From the cell containing the given text, extract its center point as (x, y) coordinate. 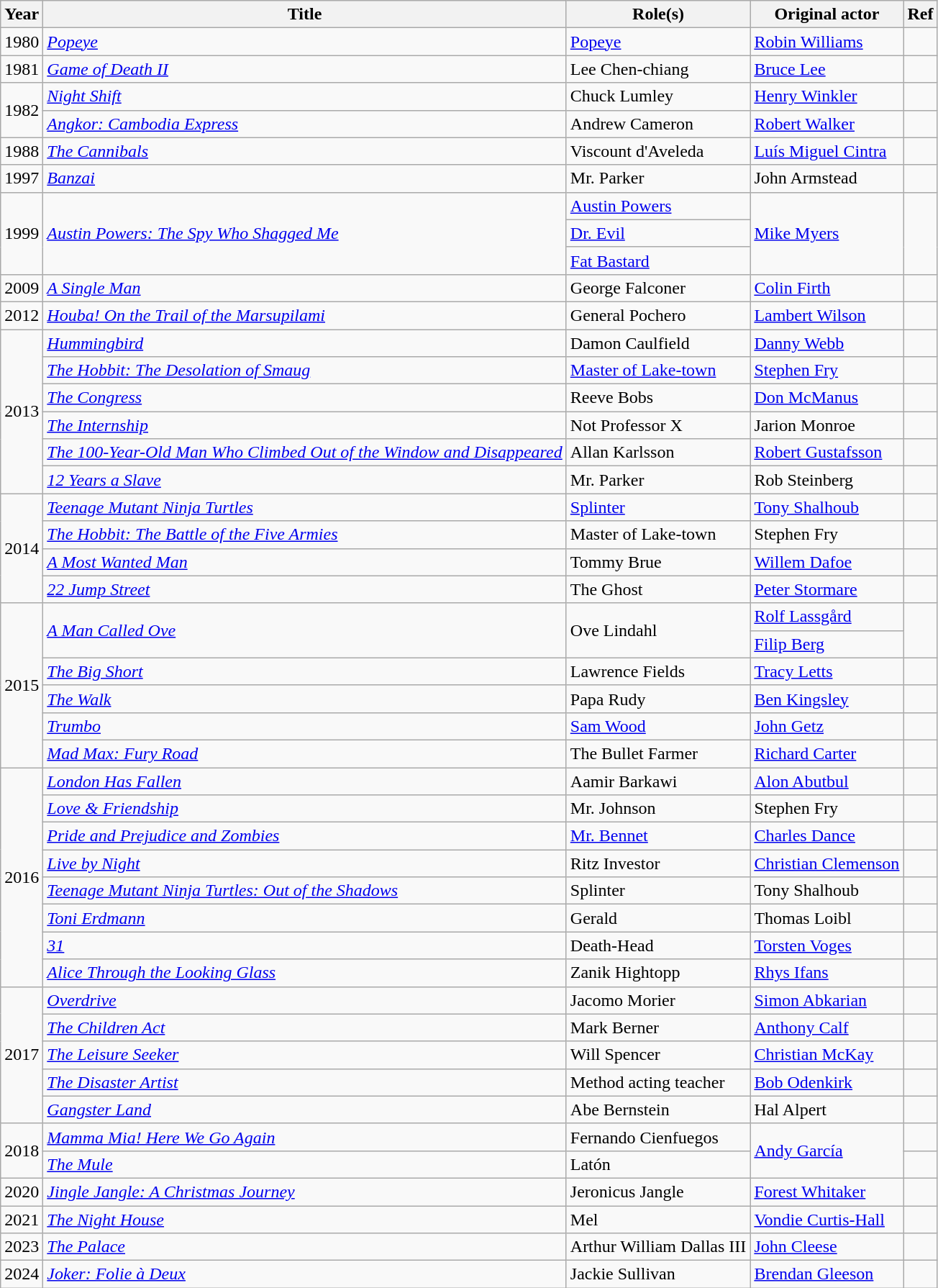
John Armstead (827, 178)
Joker: Folie à Deux (305, 1274)
Mr. Bennet (658, 836)
Tommy Brue (658, 562)
Aamir Barkawi (658, 781)
The Hobbit: The Battle of the Five Armies (305, 535)
Danny Webb (827, 343)
John Cleese (827, 1247)
Robert Walker (827, 124)
The Bullet Farmer (658, 753)
2023 (22, 1247)
1980 (22, 42)
Henry Winkler (827, 96)
The Leisure Seeker (305, 1055)
Damon Caulfield (658, 343)
Jeronicus Jangle (658, 1192)
General Pochero (658, 315)
Love & Friendship (305, 809)
Richard Carter (827, 753)
Live by Night (305, 863)
Allan Karlsson (658, 453)
Jacomo Morier (658, 1000)
2024 (22, 1274)
Gangster Land (305, 1110)
A Single Man (305, 288)
Rolf Lassgård (827, 617)
12 Years a Slave (305, 480)
Mel (658, 1220)
The Palace (305, 1247)
1988 (22, 151)
Thomas Loibl (827, 918)
Role(s) (658, 14)
Houba! On the Trail of the Marsupilami (305, 315)
The Big Short (305, 671)
Ove Lindahl (658, 630)
The Ghost (658, 589)
Robin Williams (827, 42)
Austin Powers: The Spy Who Shagged Me (305, 233)
2012 (22, 315)
Jarion Monroe (827, 425)
Viscount d'Aveleda (658, 151)
Mamma Mia! Here We Go Again (305, 1137)
Ritz Investor (658, 863)
2021 (22, 1220)
Banzai (305, 178)
2016 (22, 876)
Reeve Bobs (658, 398)
Luís Miguel Cintra (827, 151)
Angkor: Cambodia Express (305, 124)
Overdrive (305, 1000)
Dr. Evil (658, 233)
2015 (22, 685)
Not Professor X (658, 425)
2014 (22, 548)
The Hobbit: The Desolation of Smaug (305, 371)
Latón (658, 1164)
Bob Odenkirk (827, 1082)
Alon Abutbul (827, 781)
1981 (22, 69)
A Man Called Ove (305, 630)
Year (22, 14)
Fat Bastard (658, 260)
London Has Fallen (305, 781)
The Mule (305, 1164)
The Children Act (305, 1028)
Zanik Hightopp (658, 973)
Don McManus (827, 398)
Trumbo (305, 726)
Lambert Wilson (827, 315)
The Disaster Artist (305, 1082)
Anthony Calf (827, 1028)
Night Shift (305, 96)
Gerald (658, 918)
Charles Dance (827, 836)
Austin Powers (658, 206)
The Congress (305, 398)
1999 (22, 233)
Abe Bernstein (658, 1110)
Game of Death II (305, 69)
Mr. Johnson (658, 809)
1982 (22, 110)
Lee Chen-chiang (658, 69)
Robert Gustafsson (827, 453)
Ben Kingsley (827, 699)
Will Spencer (658, 1055)
Filip Berg (827, 644)
Peter Stormare (827, 589)
Hummingbird (305, 343)
A Most Wanted Man (305, 562)
2013 (22, 412)
Teenage Mutant Ninja Turtles: Out of the Shadows (305, 891)
Simon Abkarian (827, 1000)
Jingle Jangle: A Christmas Journey (305, 1192)
1997 (22, 178)
Brendan Gleeson (827, 1274)
Colin Firth (827, 288)
Lawrence Fields (658, 671)
The 100-Year-Old Man Who Climbed Out of the Window and Disappeared (305, 453)
Mad Max: Fury Road (305, 753)
Christian McKay (827, 1055)
2009 (22, 288)
George Falconer (658, 288)
Death-Head (658, 945)
The Walk (305, 699)
Papa Rudy (658, 699)
2018 (22, 1151)
Title (305, 14)
Jackie Sullivan (658, 1274)
Christian Clemenson (827, 863)
31 (305, 945)
Ref (921, 14)
John Getz (827, 726)
Rhys Ifans (827, 973)
The Night House (305, 1220)
Willem Dafoe (827, 562)
Arthur William Dallas III (658, 1247)
Tracy Letts (827, 671)
Alice Through the Looking Glass (305, 973)
The Cannibals (305, 151)
Bruce Lee (827, 69)
Torsten Voges (827, 945)
2017 (22, 1055)
Teenage Mutant Ninja Turtles (305, 507)
Chuck Lumley (658, 96)
Hal Alpert (827, 1110)
Andrew Cameron (658, 124)
Fernando Cienfuegos (658, 1137)
Sam Wood (658, 726)
Vondie Curtis-Hall (827, 1220)
Andy García (827, 1151)
Original actor (827, 14)
Toni Erdmann (305, 918)
Forest Whitaker (827, 1192)
Mark Berner (658, 1028)
Mike Myers (827, 233)
2020 (22, 1192)
Rob Steinberg (827, 480)
Method acting teacher (658, 1082)
22 Jump Street (305, 589)
The Internship (305, 425)
Pride and Prejudice and Zombies (305, 836)
